From the cell containing the given text, extract its center point as [x, y] coordinate. 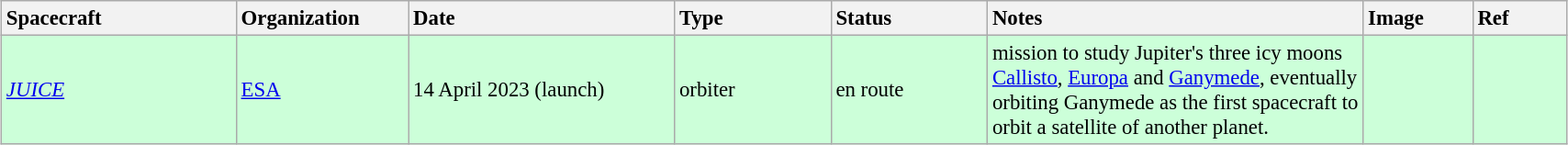
Spacecraft [119, 18]
Image [1417, 18]
en route [909, 90]
Ref [1519, 18]
Organization [322, 18]
Date [542, 18]
14 April 2023 (launch) [542, 90]
JUICE [119, 90]
orbiter [753, 90]
Notes [1175, 18]
Type [753, 18]
ESA [322, 90]
Status [909, 18]
